From the cell containing the given text, extract its center point as (X, Y) coordinate. 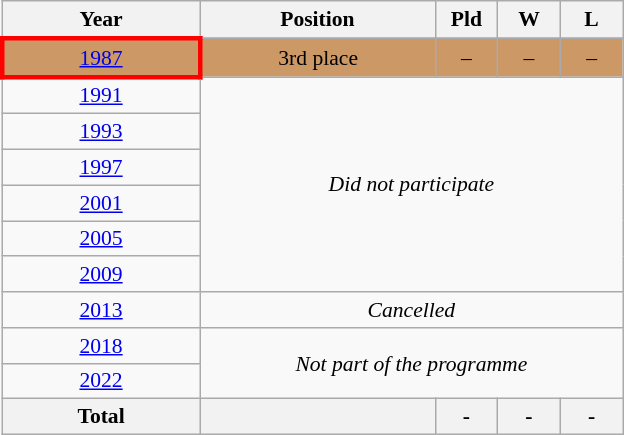
2013 (101, 310)
1993 (101, 132)
2005 (101, 239)
Total (101, 417)
2018 (101, 346)
1987 (101, 58)
Not part of the programme (412, 364)
2009 (101, 275)
1991 (101, 96)
Cancelled (412, 310)
Did not participate (412, 184)
3rd place (318, 58)
L (592, 20)
Position (318, 20)
1997 (101, 168)
2022 (101, 381)
W (530, 20)
Pld (466, 20)
Year (101, 20)
2001 (101, 203)
